Capture the cell that displays the provided text and extract its [x, y] central coordinate. 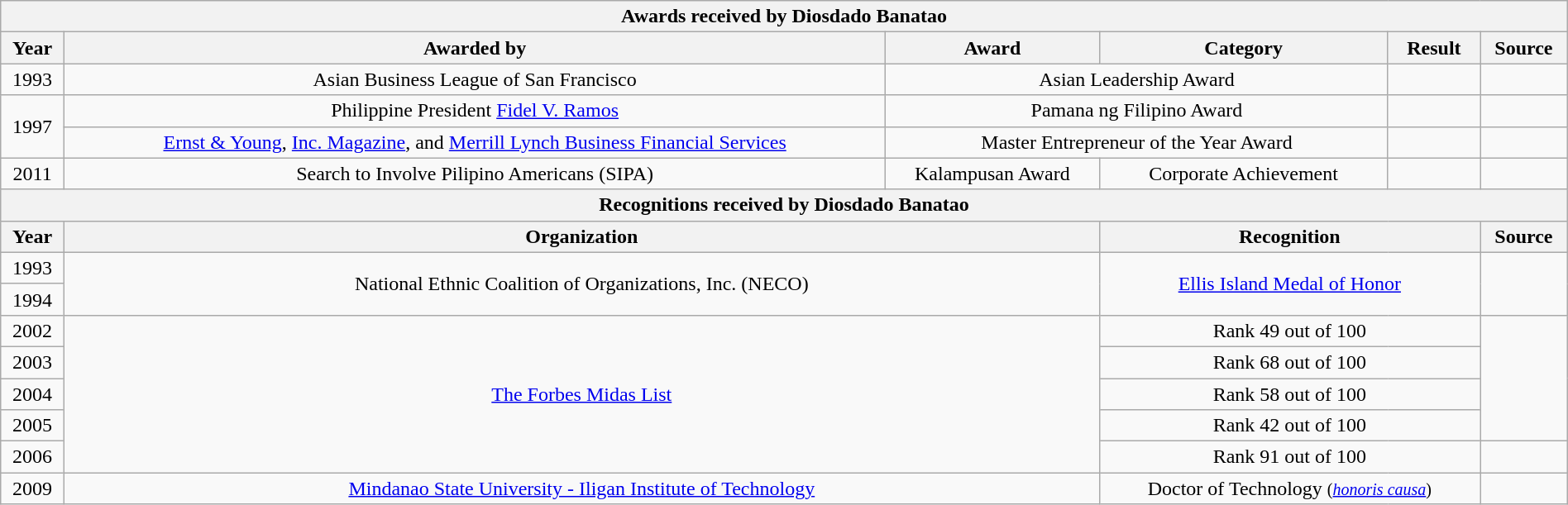
Mindanao State University - Iligan Institute of Technology [581, 488]
Ellis Island Medal of Honor [1289, 283]
Rank 91 out of 100 [1289, 457]
Rank 58 out of 100 [1289, 394]
Corporate Achievement [1244, 174]
2002 [33, 331]
Category [1244, 48]
Master Entrepreneur of the Year Award [1137, 142]
2011 [33, 174]
2004 [33, 394]
2009 [33, 488]
Pamana ng Filipino Award [1137, 111]
Asian Leadership Award [1137, 79]
Organization [581, 236]
Search to Involve Pilipino Americans (SIPA) [475, 174]
1994 [33, 299]
2006 [33, 457]
Philippine President Fidel V. Ramos [475, 111]
Result [1434, 48]
Award [992, 48]
Awards received by Diosdado Banatao [784, 17]
Rank 49 out of 100 [1289, 331]
Asian Business League of San Francisco [475, 79]
Rank 68 out of 100 [1289, 362]
Recognitions received by Diosdado Banatao [784, 205]
Recognition [1289, 236]
Awarded by [475, 48]
National Ethnic Coalition of Organizations, Inc. (NECO) [581, 283]
2005 [33, 426]
2003 [33, 362]
Doctor of Technology (honoris causa) [1289, 488]
Rank 42 out of 100 [1289, 426]
The Forbes Midas List [581, 393]
Ernst & Young, Inc. Magazine, and Merrill Lynch Business Financial Services [475, 142]
1997 [33, 126]
Kalampusan Award [992, 174]
